Pinpoint the cell where the given text exists, returning its [X, Y] midpoint coordinate. 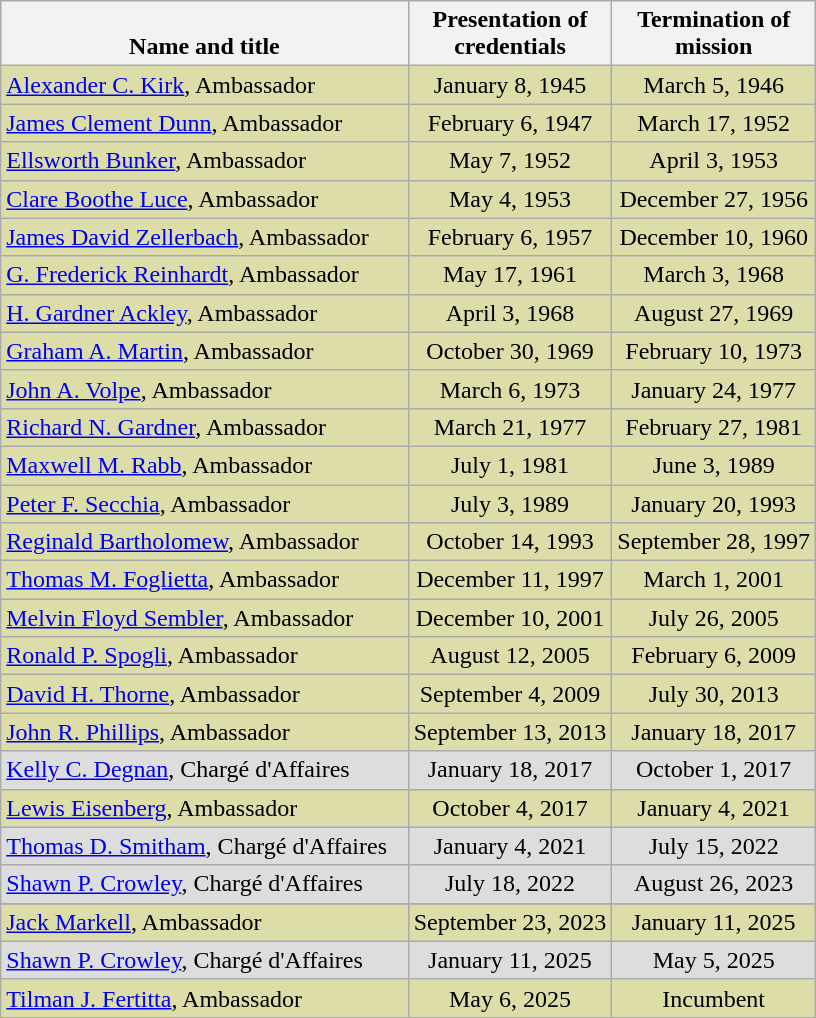
Kelly C. Degnan, Chargé d'Affaires [204, 770]
Incumbent [714, 998]
April 3, 1968 [510, 313]
April 3, 1953 [714, 161]
Ronald P. Spogli, Ambassador [204, 656]
Lewis Eisenberg, Ambassador [204, 808]
March 17, 1952 [714, 123]
Tilman J. Fertitta, Ambassador [204, 998]
September 13, 2013 [510, 732]
May 17, 1961 [510, 275]
February 10, 1973 [714, 351]
October 4, 2017 [510, 808]
October 1, 2017 [714, 770]
February 6, 2009 [714, 656]
March 3, 1968 [714, 275]
February 6, 1947 [510, 123]
July 30, 2013 [714, 694]
Melvin Floyd Sembler, Ambassador [204, 618]
January 24, 1977 [714, 389]
Maxwell M. Rabb, Ambassador [204, 465]
October 30, 1969 [510, 351]
Ellsworth Bunker, Ambassador [204, 161]
December 11, 1997 [510, 580]
December 27, 1956 [714, 199]
December 10, 1960 [714, 237]
July 26, 2005 [714, 618]
September 28, 1997 [714, 542]
July 3, 1989 [510, 503]
James David Zellerbach, Ambassador [204, 237]
Thomas D. Smitham, Chargé d'Affaires [204, 846]
July 1, 1981 [510, 465]
Alexander C. Kirk, Ambassador [204, 85]
John A. Volpe, Ambassador [204, 389]
March 5, 1946 [714, 85]
December 10, 2001 [510, 618]
February 27, 1981 [714, 427]
September 23, 2023 [510, 922]
July 18, 2022 [510, 884]
May 7, 1952 [510, 161]
H. Gardner Ackley, Ambassador [204, 313]
May 6, 2025 [510, 998]
May 4, 1953 [510, 199]
June 3, 1989 [714, 465]
August 26, 2023 [714, 884]
August 12, 2005 [510, 656]
Name and title [204, 34]
March 6, 1973 [510, 389]
January 8, 1945 [510, 85]
July 15, 2022 [714, 846]
Thomas M. Foglietta, Ambassador [204, 580]
David H. Thorne, Ambassador [204, 694]
Peter F. Secchia, Ambassador [204, 503]
February 6, 1957 [510, 237]
John R. Phillips, Ambassador [204, 732]
May 5, 2025 [714, 960]
Clare Boothe Luce, Ambassador [204, 199]
James Clement Dunn, Ambassador [204, 123]
March 21, 1977 [510, 427]
Graham A. Martin, Ambassador [204, 351]
Presentation ofcredentials [510, 34]
January 20, 1993 [714, 503]
Reginald Bartholomew, Ambassador [204, 542]
Richard N. Gardner, Ambassador [204, 427]
Jack Markell, Ambassador [204, 922]
G. Frederick Reinhardt, Ambassador [204, 275]
October 14, 1993 [510, 542]
September 4, 2009 [510, 694]
August 27, 1969 [714, 313]
March 1, 2001 [714, 580]
Termination ofmission [714, 34]
